Return the [x, y] coordinate for the center point of the cell that contains the specified text.  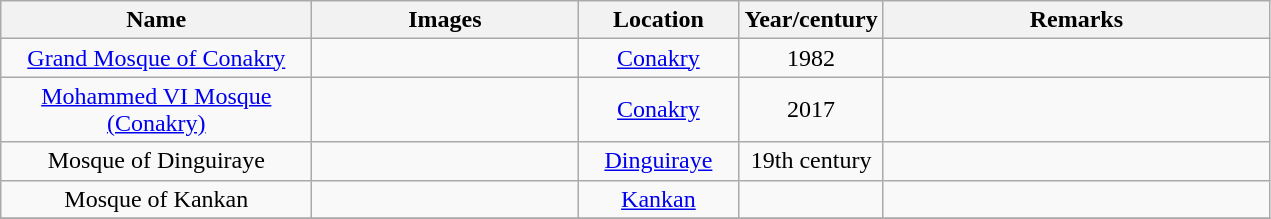
Grand Mosque of Conakry [156, 58]
Dinguiraye [658, 161]
19th century [811, 161]
Kankan [658, 199]
Location [658, 20]
Mosque of Kankan [156, 199]
2017 [811, 110]
Images [445, 20]
Name [156, 20]
1982 [811, 58]
Year/century [811, 20]
Mohammed VI Mosque (Conakry) [156, 110]
Remarks [1076, 20]
Mosque of Dinguiraye [156, 161]
